Extract the (x, y) coordinate from the center of the cell holding the provided text.  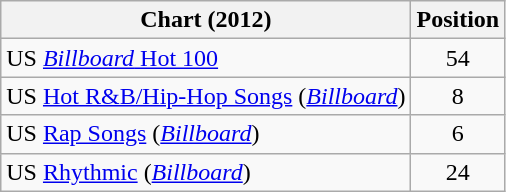
US Hot R&B/Hip-Hop Songs (Billboard) (206, 96)
54 (458, 58)
6 (458, 134)
8 (458, 96)
US Rap Songs (Billboard) (206, 134)
24 (458, 172)
US Billboard Hot 100 (206, 58)
Chart (2012) (206, 20)
US Rhythmic (Billboard) (206, 172)
Position (458, 20)
